Find where the given text appears and provide that cell's center as (x, y) coordinate. 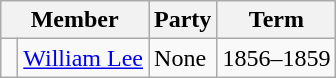
1856–1859 (276, 58)
None (183, 58)
Party (183, 20)
Member (75, 20)
William Lee (84, 58)
Term (276, 20)
